Identify which cell holds the provided text, then report its [x, y] central coordinate. 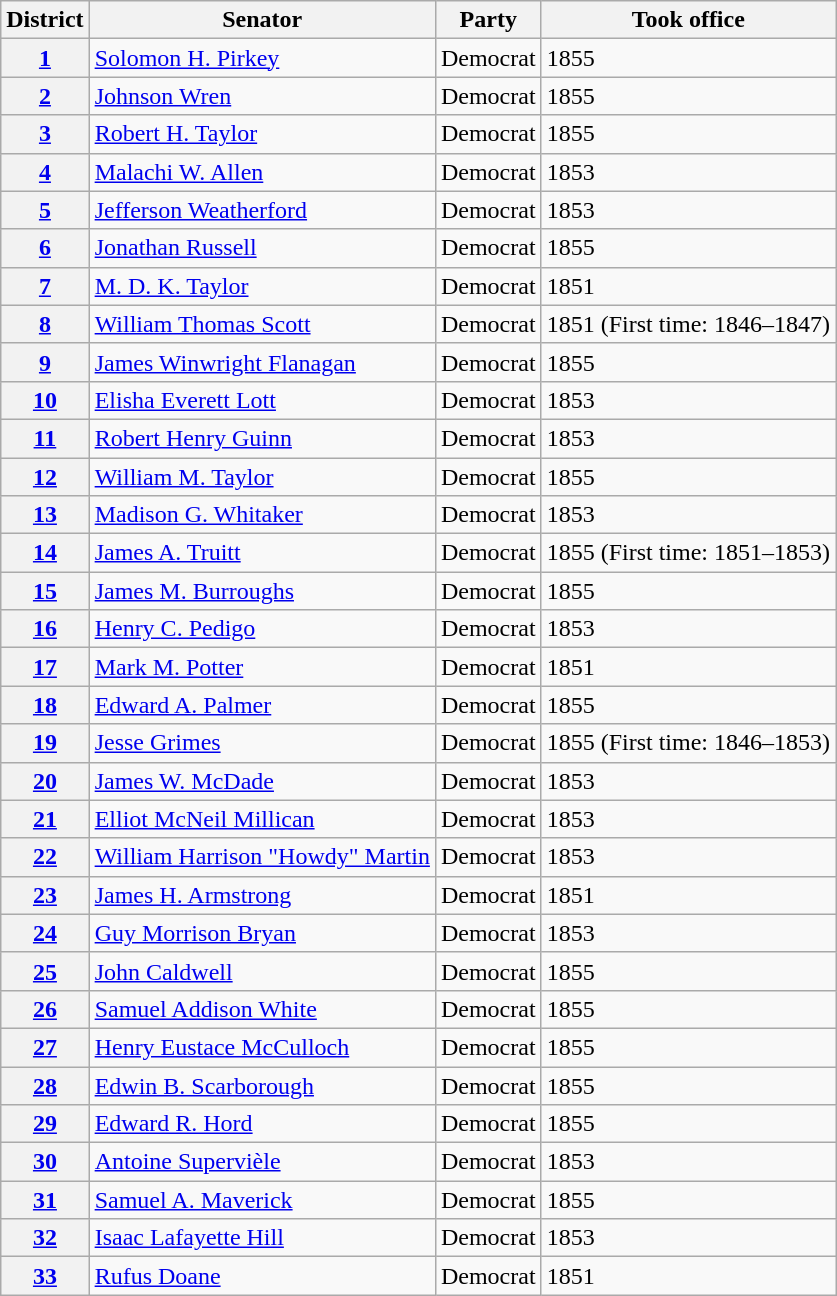
M. D. K. Taylor [262, 286]
28 [45, 1085]
William Thomas Scott [262, 324]
33 [45, 1276]
Edwin B. Scarborough [262, 1085]
William Harrison "Howdy" Martin [262, 857]
4 [45, 172]
James W. McDade [262, 781]
Solomon H. Pirkey [262, 58]
1855 (First time: 1851–1853) [688, 553]
James H. Armstrong [262, 895]
Senator [262, 20]
22 [45, 857]
Elisha Everett Lott [262, 400]
Took office [688, 20]
19 [45, 743]
John Caldwell [262, 971]
1851 (First time: 1846–1847) [688, 324]
Rufus Doane [262, 1276]
7 [45, 286]
2 [45, 96]
17 [45, 667]
Robert Henry Guinn [262, 438]
Madison G. Whitaker [262, 515]
Jefferson Weatherford [262, 210]
8 [45, 324]
5 [45, 210]
Jonathan Russell [262, 248]
18 [45, 705]
27 [45, 1047]
26 [45, 1009]
William M. Taylor [262, 477]
31 [45, 1200]
20 [45, 781]
Johnson Wren [262, 96]
3 [45, 134]
15 [45, 591]
24 [45, 933]
10 [45, 400]
James M. Burroughs [262, 591]
9 [45, 362]
Isaac Lafayette Hill [262, 1238]
Samuel Addison White [262, 1009]
Samuel A. Maverick [262, 1200]
13 [45, 515]
23 [45, 895]
30 [45, 1162]
11 [45, 438]
Malachi W. Allen [262, 172]
James A. Truitt [262, 553]
32 [45, 1238]
29 [45, 1124]
14 [45, 553]
District [45, 20]
12 [45, 477]
Party [488, 20]
Henry C. Pedigo [262, 629]
Edward A. Palmer [262, 705]
1 [45, 58]
Elliot McNeil Millican [262, 819]
25 [45, 971]
16 [45, 629]
Mark M. Potter [262, 667]
Antoine Supervièle [262, 1162]
21 [45, 819]
Edward R. Hord [262, 1124]
1855 (First time: 1846–1853) [688, 743]
Robert H. Taylor [262, 134]
6 [45, 248]
Guy Morrison Bryan [262, 933]
Henry Eustace McCulloch [262, 1047]
James Winwright Flanagan [262, 362]
Jesse Grimes [262, 743]
